Identify which cell holds the provided text, then report its [x, y] central coordinate. 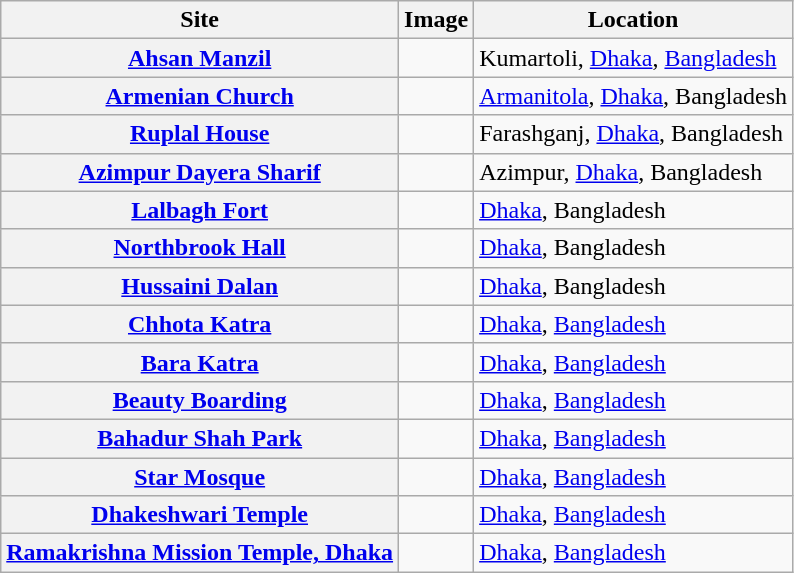
Dhakeshwari Temple [200, 515]
Ahsan Manzil [200, 58]
Azimpur, Dhaka, Bangladesh [634, 172]
Bara Katra [200, 362]
Site [200, 20]
Chhota Katra [200, 324]
Armenian Church [200, 96]
Beauty Boarding [200, 400]
Ramakrishna Mission Temple, Dhaka [200, 553]
Northbrook Hall [200, 248]
Image [436, 20]
Kumartoli, Dhaka, Bangladesh [634, 58]
Ruplal House [200, 134]
Farashganj, Dhaka, Bangladesh [634, 134]
Armanitola, Dhaka, Bangladesh [634, 96]
Star Mosque [200, 477]
Azimpur Dayera Sharif [200, 172]
Lalbagh Fort [200, 210]
Location [634, 20]
Hussaini Dalan [200, 286]
Bahadur Shah Park [200, 438]
